Provide the (x, y) coordinate of the cell's center where the given text is located.  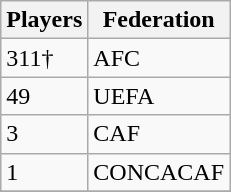
CAF (159, 134)
Players (44, 20)
49 (44, 96)
1 (44, 172)
UEFA (159, 96)
CONCACAF (159, 172)
Federation (159, 20)
AFC (159, 58)
3 (44, 134)
311† (44, 58)
